Identify which cell holds the provided text, then report its (x, y) central coordinate. 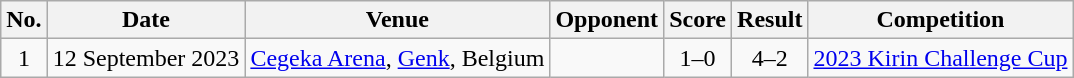
Date (146, 20)
4–2 (770, 58)
12 September 2023 (146, 58)
Opponent (607, 20)
No. (24, 20)
Venue (398, 20)
1 (24, 58)
Score (698, 20)
2023 Kirin Challenge Cup (940, 58)
Result (770, 20)
1–0 (698, 58)
Competition (940, 20)
Cegeka Arena, Genk, Belgium (398, 58)
